Find where the given text appears and provide that cell's center as (X, Y) coordinate. 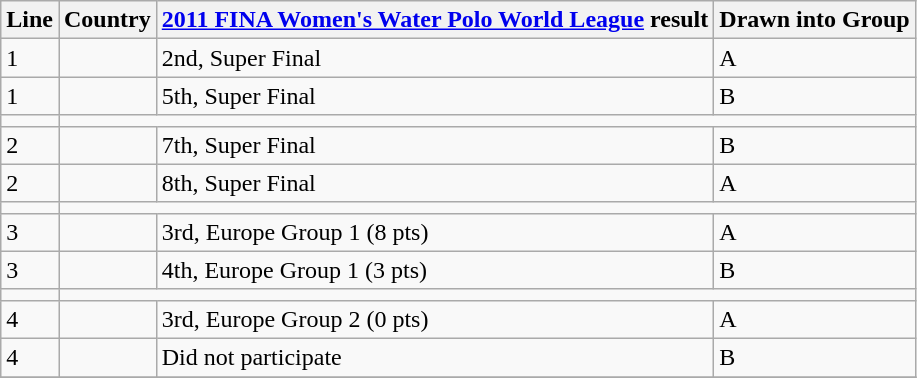
8th, Super Final (435, 183)
7th, Super Final (435, 145)
4th, Europe Group 1 (3 pts) (435, 270)
Country (107, 20)
2011 FINA Women's Water Polo World League result (435, 20)
3rd, Europe Group 1 (8 pts) (435, 232)
3rd, Europe Group 2 (0 pts) (435, 319)
Drawn into Group (814, 20)
Line (30, 20)
Did not participate (435, 357)
2nd, Super Final (435, 58)
5th, Super Final (435, 96)
